Return the [x, y] coordinate for the center point of the cell that contains the specified text.  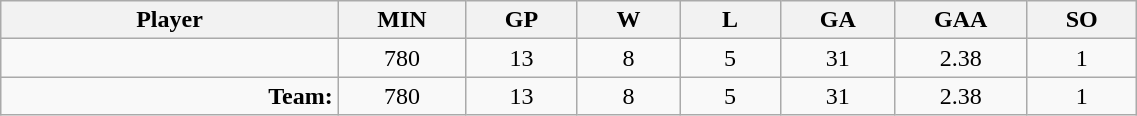
GA [838, 20]
SO [1081, 20]
GP [522, 20]
MIN [402, 20]
W [628, 20]
Team: [170, 96]
GAA [961, 20]
Player [170, 20]
L [730, 20]
